Determine the [x, y] coordinate at the center of the cell enclosing the given text.  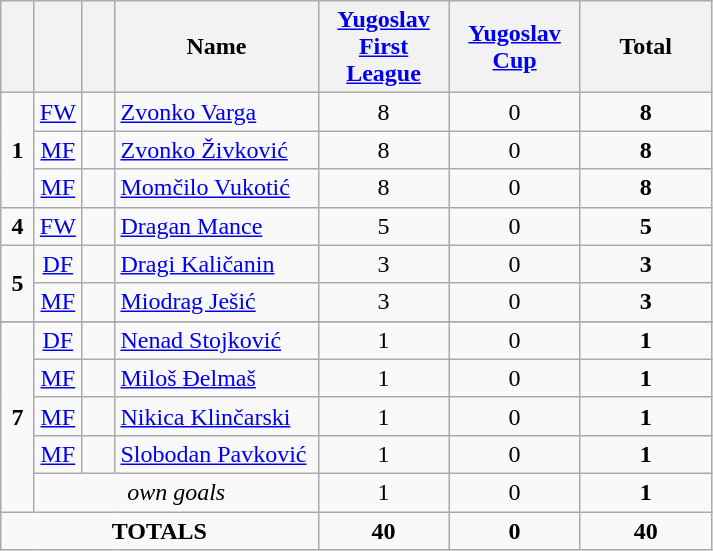
Nenad Stojković [216, 340]
Nikica Klinčarski [216, 416]
7 [18, 416]
Name [216, 47]
Miloš Đelmaš [216, 378]
own goals [176, 492]
Zvonko Živković [216, 150]
4 [18, 226]
Miodrag Ješić [216, 302]
Momčilo Vukotić [216, 188]
Yugoslav First League [384, 47]
Total [646, 47]
TOTALS [160, 531]
Slobodan Pavković [216, 454]
Dragan Mance [216, 226]
Dragi Kaličanin [216, 264]
Zvonko Varga [216, 112]
Yugoslav Cup [514, 47]
